Output the (X, Y) coordinate of the center of the cell containing the given text.  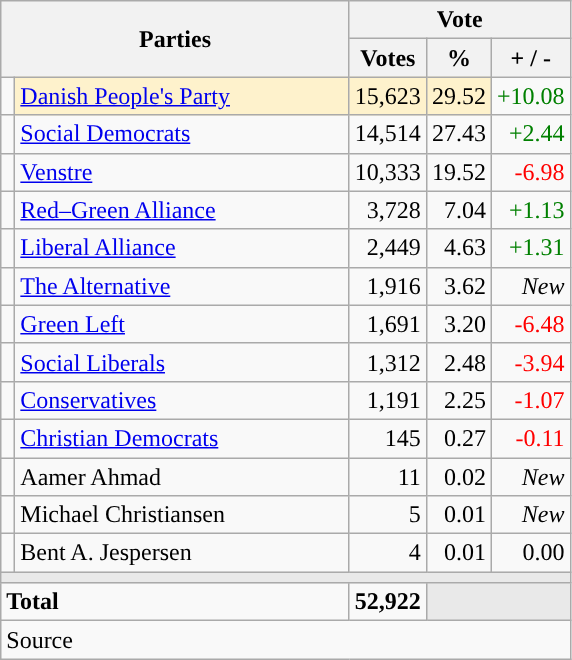
1,691 (388, 324)
1,916 (388, 286)
-3.94 (530, 362)
-1.07 (530, 400)
Venstre (182, 172)
Parties (176, 39)
3,728 (388, 210)
4.63 (458, 248)
7.04 (458, 210)
145 (388, 438)
+2.44 (530, 134)
Red–Green Alliance (182, 210)
19.52 (458, 172)
+ / - (530, 58)
Green Left (182, 324)
5 (388, 515)
+10.08 (530, 96)
14,514 (388, 134)
+1.31 (530, 248)
0.00 (530, 553)
Vote (460, 20)
Liberal Alliance (182, 248)
Total (176, 602)
Social Liberals (182, 362)
52,922 (388, 602)
3.62 (458, 286)
Source (286, 640)
27.43 (458, 134)
11 (388, 477)
15,623 (388, 96)
Danish People's Party (182, 96)
Aamer Ahmad (182, 477)
+1.13 (530, 210)
0.27 (458, 438)
-6.98 (530, 172)
1,312 (388, 362)
29.52 (458, 96)
2.25 (458, 400)
Social Democrats (182, 134)
% (458, 58)
-0.11 (530, 438)
0.02 (458, 477)
2.48 (458, 362)
Michael Christiansen (182, 515)
1,191 (388, 400)
Christian Democrats (182, 438)
10,333 (388, 172)
4 (388, 553)
Conservatives (182, 400)
3.20 (458, 324)
Bent A. Jespersen (182, 553)
Votes (388, 58)
The Alternative (182, 286)
-6.48 (530, 324)
2,449 (388, 248)
